Provide the (X, Y) coordinate of the cell's center where the given text is located.  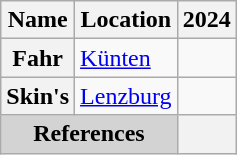
References (89, 134)
Fahr (38, 58)
Location (126, 20)
Lenzburg (126, 96)
Skin's (38, 96)
Künten (126, 58)
Name (38, 20)
2024 (206, 20)
